Identify which cell holds the provided text, then report its (x, y) central coordinate. 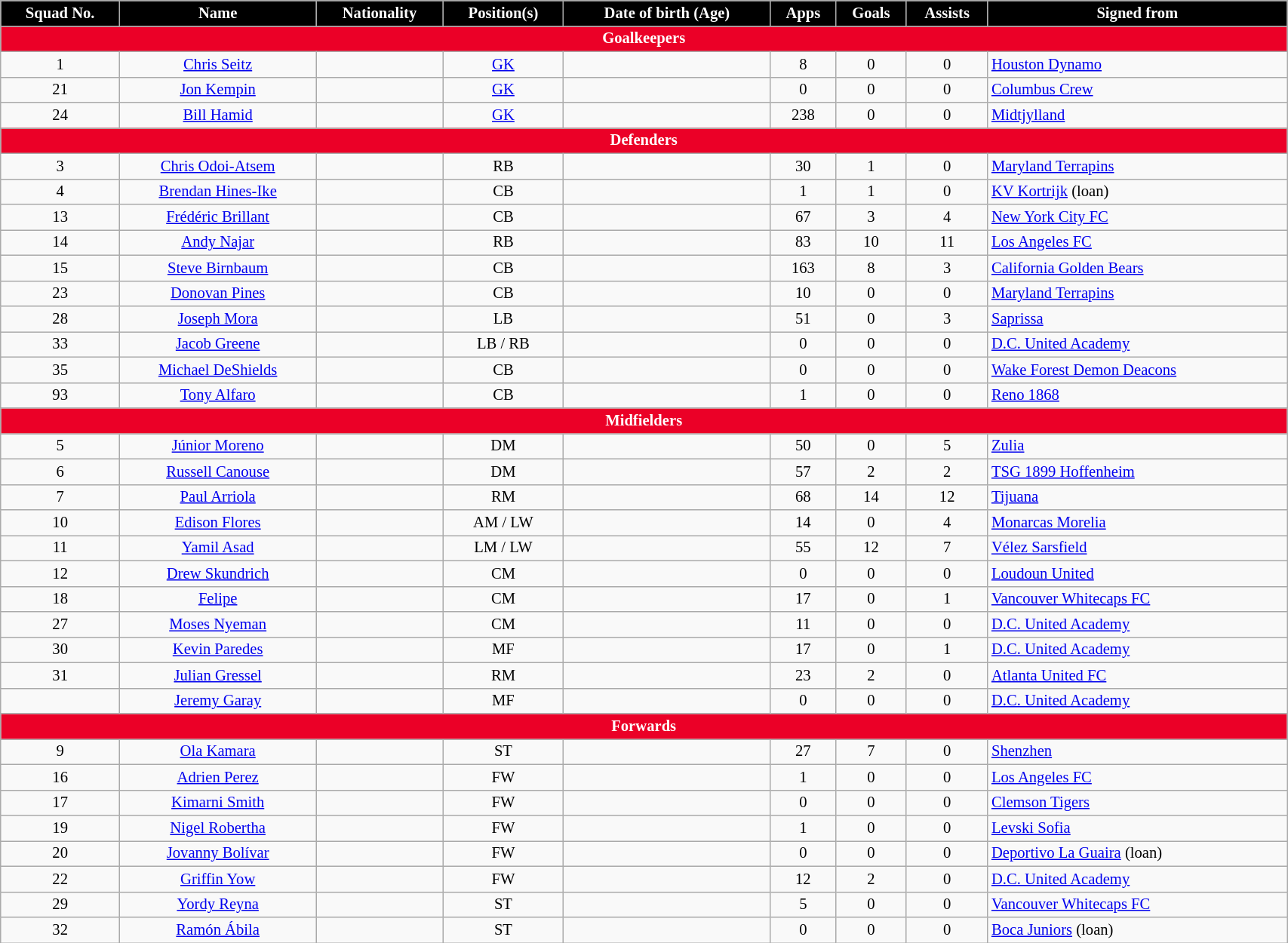
33 (60, 344)
35 (60, 370)
Paul Arriola (218, 497)
Apps (803, 13)
32 (60, 930)
LM / LW (503, 548)
Julian Gressel (218, 675)
Jovanny Bolívar (218, 853)
Defenders (644, 140)
16 (60, 777)
Squad No. (60, 13)
Nationality (380, 13)
Griffin Yow (218, 879)
Tony Alfaro (218, 395)
Jon Kempin (218, 90)
TSG 1899 Hoffenheim (1138, 471)
21 (60, 90)
Ola Kamara (218, 751)
51 (803, 319)
Forwards (644, 726)
24 (60, 115)
19 (60, 828)
Columbus Crew (1138, 90)
Russell Canouse (218, 471)
238 (803, 115)
Boca Juniors (loan) (1138, 930)
9 (60, 751)
67 (803, 217)
Joseph Mora (218, 319)
Goalkeepers (644, 38)
Tijuana (1138, 497)
Ramón Ábila (218, 930)
20 (60, 853)
Levski Sofia (1138, 828)
6 (60, 471)
Goals (871, 13)
93 (60, 395)
LB / RB (503, 344)
Name (218, 13)
Moses Nyeman (218, 624)
29 (60, 905)
Assists (947, 13)
Chris Seitz (218, 64)
Steve Birnbaum (218, 268)
Michael DeShields (218, 370)
Andy Najar (218, 242)
Kimarni Smith (218, 803)
Edison Flores (218, 523)
KV Kortrijk (loan) (1138, 192)
Vélez Sarsfield (1138, 548)
Yamil Asad (218, 548)
Date of birth (Age) (667, 13)
Monarcas Morelia (1138, 523)
Saprissa (1138, 319)
31 (60, 675)
83 (803, 242)
Position(s) (503, 13)
Jeremy Garay (218, 701)
57 (803, 471)
LB (503, 319)
Houston Dynamo (1138, 64)
50 (803, 446)
Donovan Pines (218, 293)
Chris Odoi-Atsem (218, 166)
Reno 1868 (1138, 395)
22 (60, 879)
15 (60, 268)
Clemson Tigers (1138, 803)
18 (60, 599)
55 (803, 548)
Nigel Robertha (218, 828)
California Golden Bears (1138, 268)
Bill Hamid (218, 115)
Yordy Reyna (218, 905)
Zulia (1138, 446)
New York City FC (1138, 217)
Júnior Moreno (218, 446)
Kevin Paredes (218, 650)
28 (60, 319)
Drew Skundrich (218, 573)
Signed from (1138, 13)
Atlanta United FC (1138, 675)
AM / LW (503, 523)
Midfielders (644, 420)
163 (803, 268)
Shenzhen (1138, 751)
Felipe (218, 599)
Frédéric Brillant (218, 217)
Loudoun United (1138, 573)
13 (60, 217)
68 (803, 497)
Wake Forest Demon Deacons (1138, 370)
Adrien Perez (218, 777)
Midtjylland (1138, 115)
Jacob Greene (218, 344)
Deportivo La Guaira (loan) (1138, 853)
Brendan Hines-Ike (218, 192)
